Detect which cell encompasses the target text, then output its [X, Y] center coordinate. 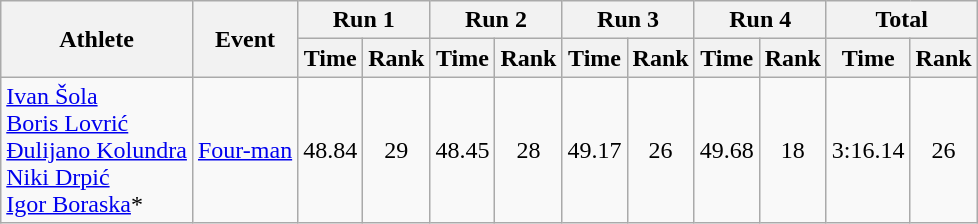
49.68 [726, 150]
48.84 [330, 150]
48.45 [462, 150]
3:16.14 [868, 150]
Run 2 [496, 20]
Four-man [244, 150]
18 [792, 150]
Ivan ŠolaBoris LovrićĐulijano KolundraNiki DrpićIgor Boraska* [97, 150]
Athlete [97, 39]
Event [244, 39]
29 [396, 150]
Run 1 [364, 20]
Run 4 [760, 20]
49.17 [594, 150]
Run 3 [628, 20]
Total [902, 20]
28 [528, 150]
